Capture the cell that displays the provided text and extract its [x, y] central coordinate. 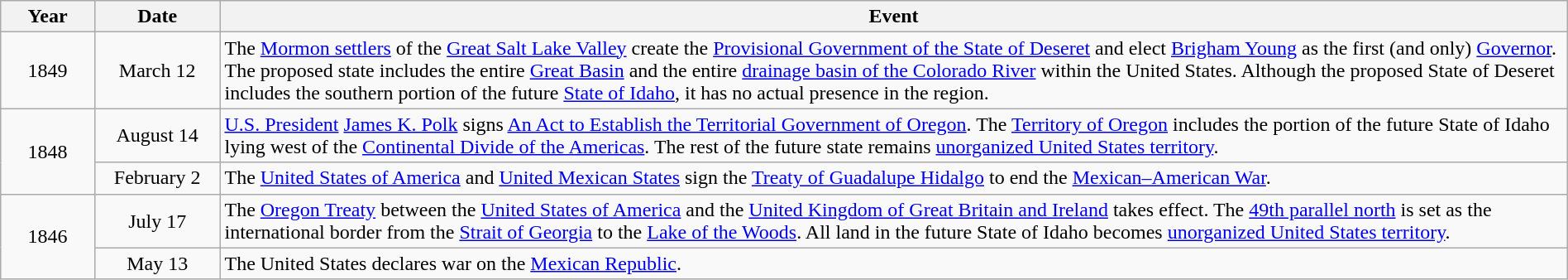
1849 [48, 70]
1848 [48, 151]
May 13 [157, 263]
July 17 [157, 220]
1846 [48, 237]
Date [157, 17]
The United States declares war on the Mexican Republic. [893, 263]
The United States of America and United Mexican States sign the Treaty of Guadalupe Hidalgo to end the Mexican–American War. [893, 178]
Event [893, 17]
February 2 [157, 178]
March 12 [157, 70]
August 14 [157, 136]
Year [48, 17]
